Return [x, y] of the center of cell containing provided text 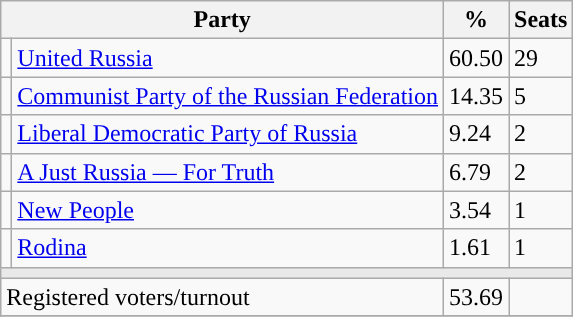
5 [541, 96]
29 [541, 58]
Liberal Democratic Party of Russia [228, 134]
Communist Party of the Russian Federation [228, 96]
Registered voters/turnout [222, 297]
Seats [541, 20]
% [476, 20]
United Russia [228, 58]
3.54 [476, 210]
9.24 [476, 134]
6.79 [476, 172]
1.61 [476, 248]
53.69 [476, 297]
Party [222, 20]
A Just Russia — For Truth [228, 172]
Rodina [228, 248]
14.35 [476, 96]
New People [228, 210]
60.50 [476, 58]
